Provide the [X, Y] coordinate of the cell's center where the given text is located.  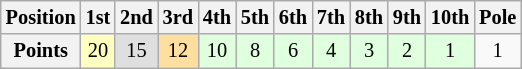
8th [369, 17]
10 [217, 51]
2nd [136, 17]
Pole [498, 17]
Points [41, 51]
15 [136, 51]
6 [293, 51]
Position [41, 17]
6th [293, 17]
3rd [178, 17]
10th [450, 17]
8 [255, 51]
1st [98, 17]
5th [255, 17]
3 [369, 51]
9th [407, 17]
20 [98, 51]
2 [407, 51]
4th [217, 17]
7th [331, 17]
4 [331, 51]
12 [178, 51]
